Return [x, y] of the center of cell containing provided text 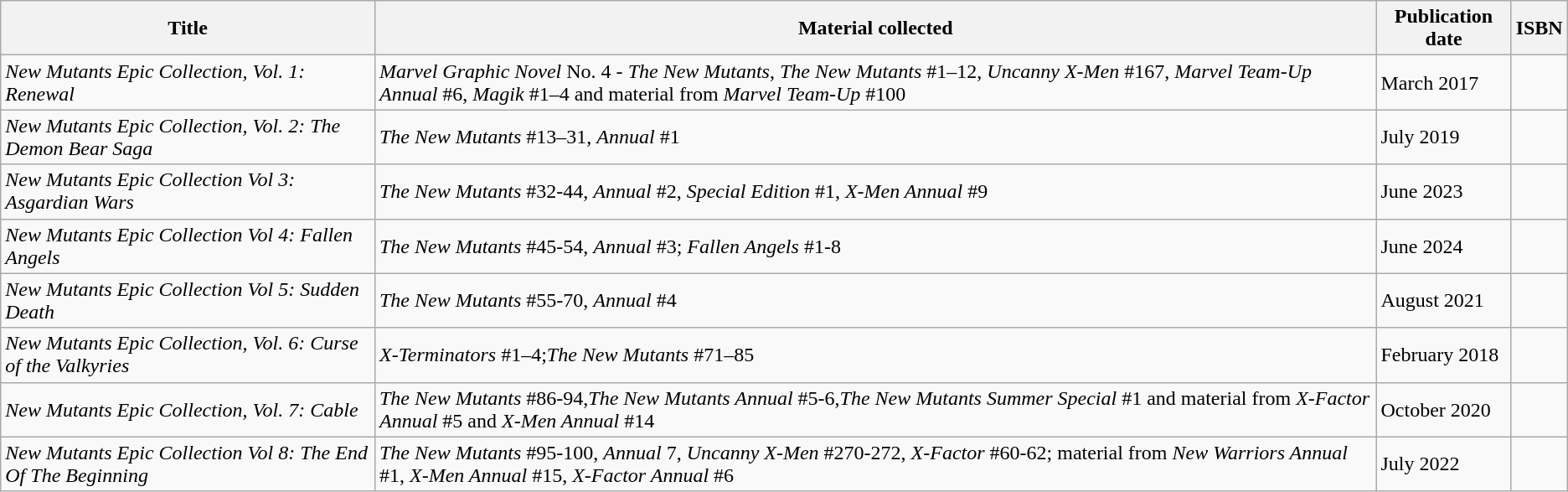
October 2020 [1444, 409]
The New Mutants #32-44, Annual #2, Special Edition #1, X-Men Annual #9 [875, 191]
The New Mutants #45-54, Annual #3; Fallen Angels #1-8 [875, 246]
February 2018 [1444, 355]
New Mutants Epic Collection Vol 8: The End Of The Beginning [188, 464]
July 2019 [1444, 137]
Material collected [875, 28]
June 2024 [1444, 246]
New Mutants Epic Collection, Vol. 6: Curse of the Valkyries [188, 355]
Publication date [1444, 28]
The New Mutants #13–31, Annual #1 [875, 137]
New Mutants Epic Collection, Vol. 7: Cable [188, 409]
New Mutants Epic Collection Vol 5: Sudden Death [188, 300]
The New Mutants #55-70, Annual #4 [875, 300]
Title [188, 28]
June 2023 [1444, 191]
August 2021 [1444, 300]
March 2017 [1444, 82]
ISBN [1540, 28]
The New Mutants #86-94,The New Mutants Annual #5-6,The New Mutants Summer Special #1 and material from X-Factor Annual #5 and X-Men Annual #14 [875, 409]
New Mutants Epic Collection, Vol. 1: Renewal [188, 82]
July 2022 [1444, 464]
New Mutants Epic Collection Vol 4: Fallen Angels [188, 246]
New Mutants Epic Collection Vol 3: Asgardian Wars [188, 191]
X-Terminators #1–4;The New Mutants #71–85 [875, 355]
New Mutants Epic Collection, Vol. 2: The Demon Bear Saga [188, 137]
